Locate the cell with the specified text and output its (x, y) center coordinate. 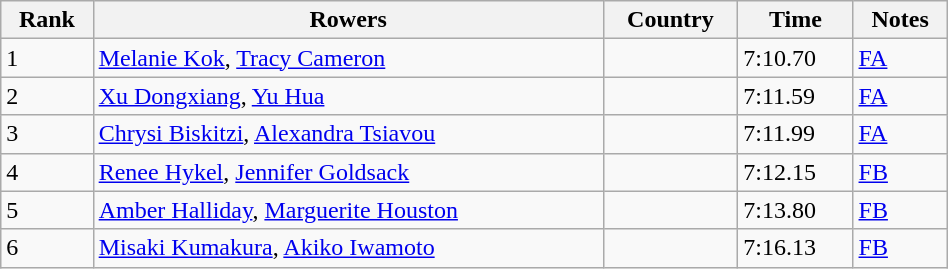
7:16.13 (796, 248)
Misaki Kumakura, Akiko Iwamoto (348, 248)
Rank (47, 20)
5 (47, 210)
7:13.80 (796, 210)
7:12.15 (796, 172)
6 (47, 248)
1 (47, 58)
7:11.59 (796, 96)
Renee Hykel, Jennifer Goldsack (348, 172)
7:10.70 (796, 58)
2 (47, 96)
Country (670, 20)
Chrysi Biskitzi, Alexandra Tsiavou (348, 134)
Time (796, 20)
Rowers (348, 20)
4 (47, 172)
Notes (900, 20)
Xu Dongxiang, Yu Hua (348, 96)
Amber Halliday, Marguerite Houston (348, 210)
3 (47, 134)
7:11.99 (796, 134)
Melanie Kok, Tracy Cameron (348, 58)
